Locate the cell with the specified text and output its (X, Y) center coordinate. 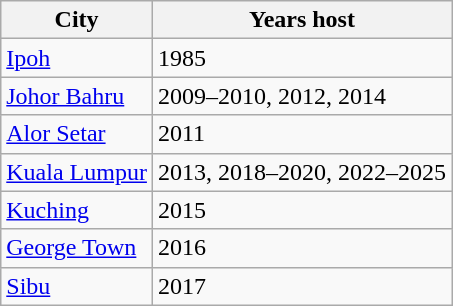
Kuala Lumpur (77, 172)
Johor Bahru (77, 96)
Sibu (77, 286)
2013, 2018–2020, 2022–2025 (302, 172)
Alor Setar (77, 134)
George Town (77, 248)
2009–2010, 2012, 2014 (302, 96)
Ipoh (77, 58)
Kuching (77, 210)
2016 (302, 248)
City (77, 20)
1985 (302, 58)
2011 (302, 134)
2017 (302, 286)
Years host (302, 20)
2015 (302, 210)
